Extract the [x, y] coordinate from the center of the cell holding the provided text.  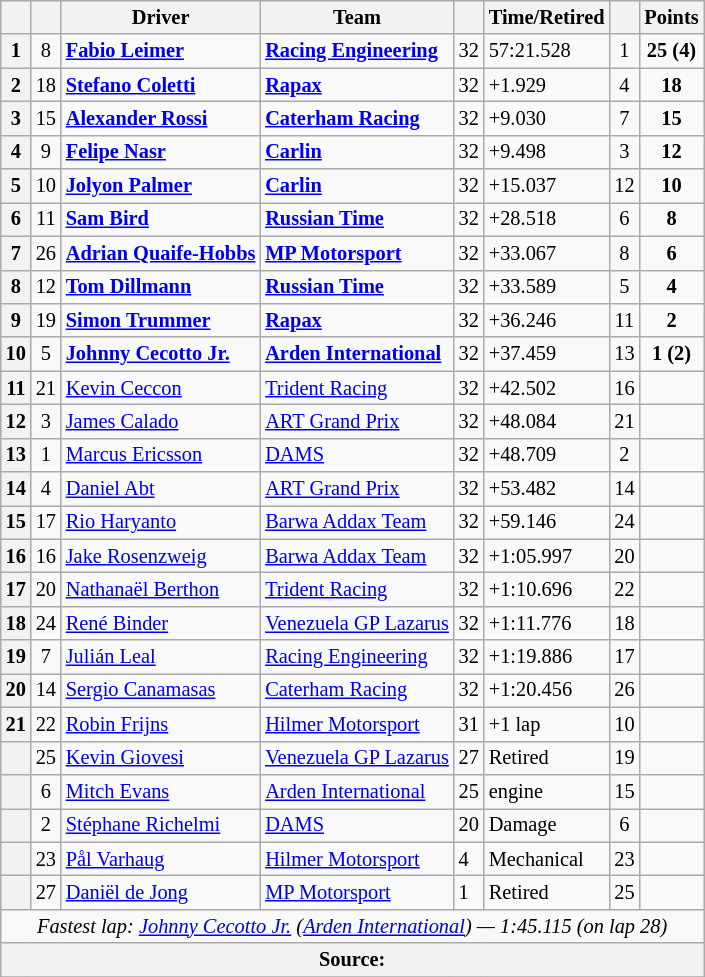
Stéphane Richelmi [160, 825]
+1:19.886 [547, 657]
+59.146 [547, 522]
+15.037 [547, 186]
Rio Haryanto [160, 522]
31 [469, 724]
Felipe Nasr [160, 152]
+33.589 [547, 287]
Simon Trummer [160, 320]
Mitch Evans [160, 791]
Sergio Canamasas [160, 690]
Fastest lap: Johnny Cecotto Jr. (Arden International) — 1:45.115 (on lap 28) [352, 926]
Pål Varhaug [160, 859]
+53.482 [547, 489]
+9.030 [547, 118]
+1:05.997 [547, 556]
Source: [352, 960]
Nathanaël Berthon [160, 589]
+37.459 [547, 354]
Julián Leal [160, 657]
+1:11.776 [547, 623]
+42.502 [547, 388]
Jake Rosenzweig [160, 556]
Marcus Ericsson [160, 455]
Driver [160, 17]
+36.246 [547, 320]
Team [356, 17]
1 (2) [671, 354]
+1.929 [547, 85]
Daniel Abt [160, 489]
Points [671, 17]
+1:10.696 [547, 589]
Robin Frijns [160, 724]
57:21.528 [547, 51]
Johnny Cecotto Jr. [160, 354]
+48.084 [547, 421]
Mechanical [547, 859]
Adrian Quaife-Hobbs [160, 253]
René Binder [160, 623]
Tom Dillmann [160, 287]
Sam Bird [160, 219]
Jolyon Palmer [160, 186]
+9.498 [547, 152]
Daniël de Jong [160, 892]
Alexander Rossi [160, 118]
Stefano Coletti [160, 85]
+1 lap [547, 724]
Fabio Leimer [160, 51]
Time/Retired [547, 17]
Kevin Giovesi [160, 758]
+28.518 [547, 219]
engine [547, 791]
+48.709 [547, 455]
James Calado [160, 421]
+33.067 [547, 253]
25 (4) [671, 51]
Damage [547, 825]
+1:20.456 [547, 690]
Kevin Ceccon [160, 388]
